Provide the [x, y] coordinate of the cell's center where the given text is located.  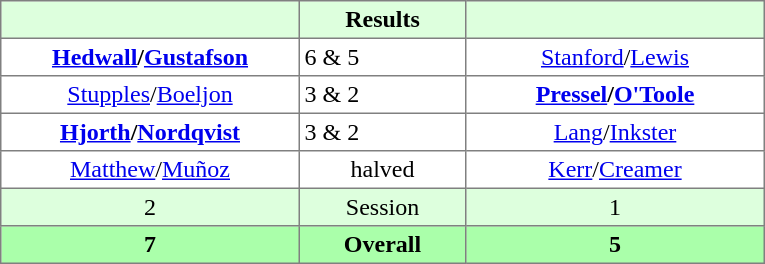
Stanford/Lewis [615, 57]
Hedwall/Gustafson [150, 57]
2 [150, 207]
Overall [382, 245]
Session [382, 207]
Pressel/O'Toole [615, 95]
Stupples/Boeljon [150, 95]
7 [150, 245]
5 [615, 245]
6 & 5 [382, 57]
Results [382, 20]
halved [382, 170]
Matthew/Muñoz [150, 170]
Hjorth/Nordqvist [150, 132]
Kerr/Creamer [615, 170]
1 [615, 207]
Lang/Inkster [615, 132]
